Identify which cell holds the provided text, then report its [x, y] central coordinate. 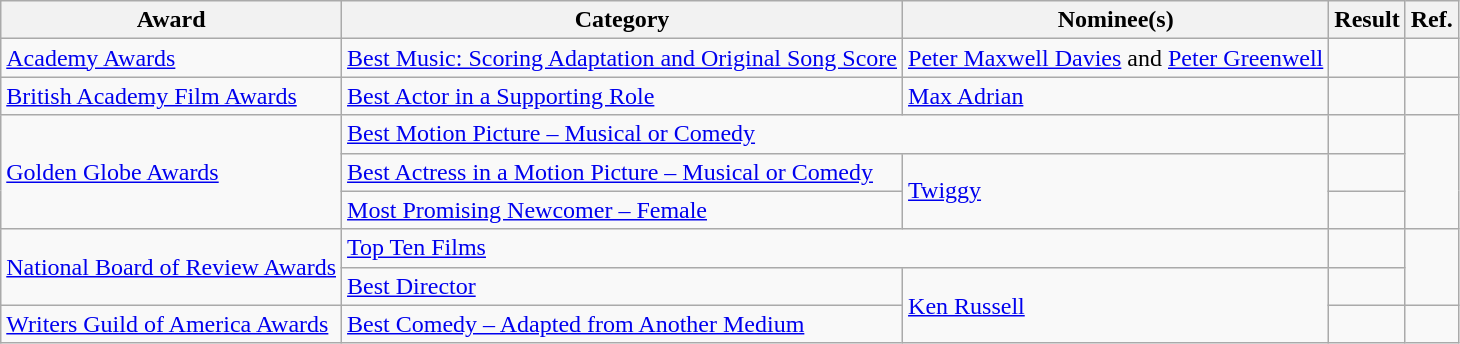
Award [172, 20]
Max Adrian [1116, 96]
Twiggy [1116, 191]
Best Actress in a Motion Picture – Musical or Comedy [622, 172]
Top Ten Films [836, 248]
Peter Maxwell Davies and Peter Greenwell [1116, 58]
Best Comedy – Adapted from Another Medium [622, 324]
Ref. [1432, 20]
Academy Awards [172, 58]
Best Motion Picture – Musical or Comedy [836, 134]
National Board of Review Awards [172, 267]
Best Director [622, 286]
Result [1367, 20]
Most Promising Newcomer – Female [622, 210]
British Academy Film Awards [172, 96]
Nominee(s) [1116, 20]
Best Actor in a Supporting Role [622, 96]
Golden Globe Awards [172, 172]
Category [622, 20]
Ken Russell [1116, 305]
Writers Guild of America Awards [172, 324]
Best Music: Scoring Adaptation and Original Song Score [622, 58]
